For the text-containing cell, return its midpoint in (X, Y) coordinate format. 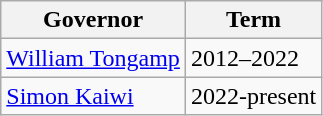
2012–2022 (253, 58)
2022-present (253, 96)
Term (253, 20)
William Tongamp (94, 58)
Governor (94, 20)
Simon Kaiwi (94, 96)
